Identify which cell holds the provided text, then report its (X, Y) central coordinate. 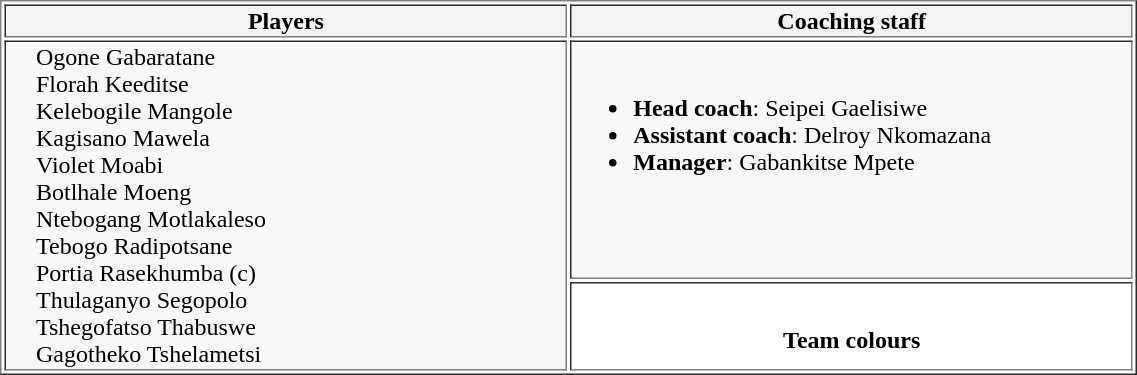
Players (286, 20)
Coaching staff (852, 20)
Head coach: Seipei GaelisiweAssistant coach: Delroy NkomazanaManager: Gabankitse Mpete (852, 160)
